Scan for the cell matching the given text and deliver its [x, y] coordinate at center. 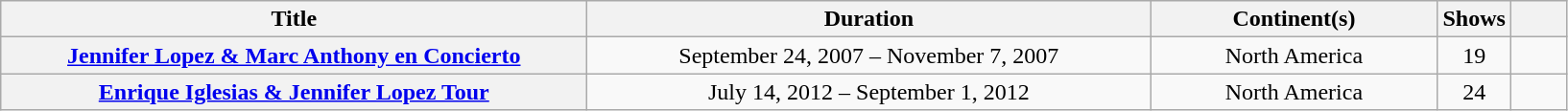
Duration [869, 19]
Title [294, 19]
24 [1474, 92]
Jennifer Lopez & Marc Anthony en Concierto [294, 55]
September 24, 2007 – November 7, 2007 [869, 55]
Enrique Iglesias & Jennifer Lopez Tour [294, 92]
19 [1474, 55]
July 14, 2012 – September 1, 2012 [869, 92]
Continent(s) [1294, 19]
Shows [1474, 19]
